Extract the (x, y) coordinate from the center of the cell holding the provided text.  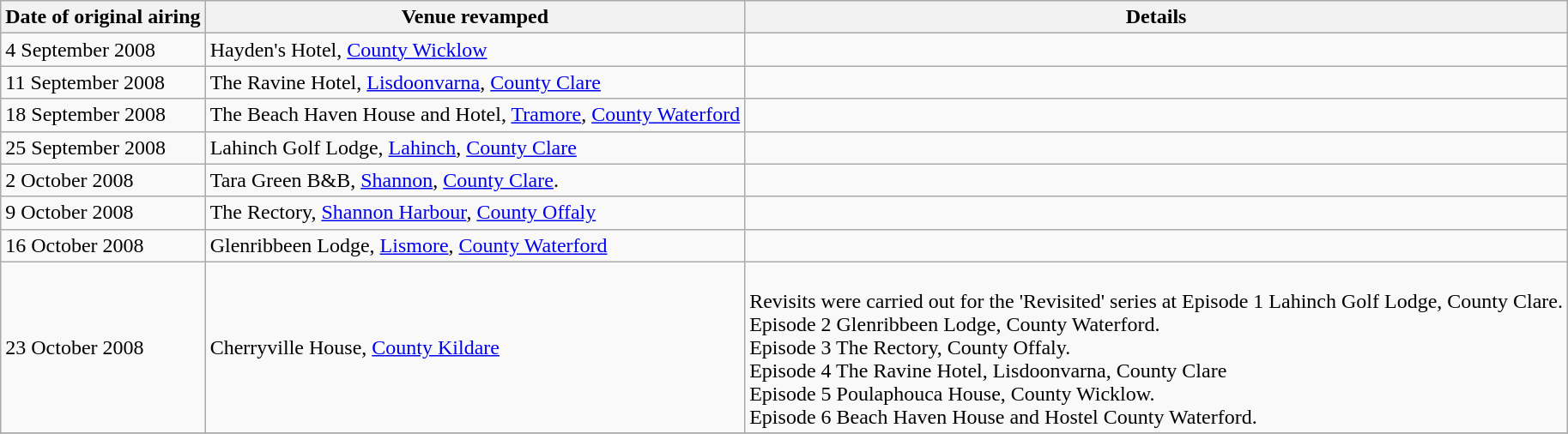
9 October 2008 (103, 213)
The Ravine Hotel, Lisdoonvarna, County Clare (475, 82)
Tara Green B&B, Shannon, County Clare. (475, 180)
Lahinch Golf Lodge, Lahinch, County Clare (475, 148)
The Beach Haven House and Hotel, Tramore, County Waterford (475, 115)
Details (1157, 17)
16 October 2008 (103, 245)
25 September 2008 (103, 148)
The Rectory, Shannon Harbour, County Offaly (475, 213)
18 September 2008 (103, 115)
Date of original airing (103, 17)
Glenribbeen Lodge, Lismore, County Waterford (475, 245)
2 October 2008 (103, 180)
Hayden's Hotel, County Wicklow (475, 50)
Cherryville House, County Kildare (475, 347)
4 September 2008 (103, 50)
23 October 2008 (103, 347)
11 September 2008 (103, 82)
Venue revamped (475, 17)
